Provide the (x, y) coordinate of the cell's center where the given text is located.  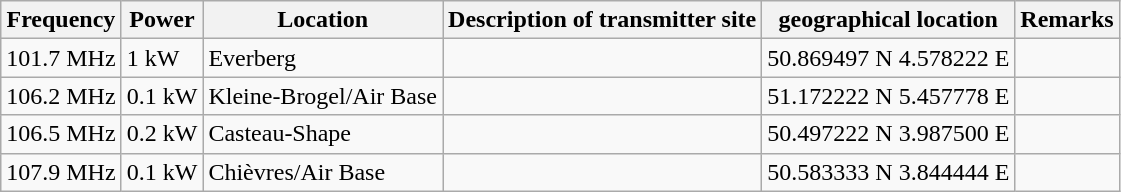
Power (162, 20)
Kleine-Brogel/Air Base (323, 96)
106.5 MHz (61, 134)
106.2 MHz (61, 96)
Casteau-Shape (323, 134)
107.9 MHz (61, 172)
50.583333 N 3.844444 E (888, 172)
50.869497 N 4.578222 E (888, 58)
51.172222 N 5.457778 E (888, 96)
Description of transmitter site (602, 20)
geographical location (888, 20)
Remarks (1067, 20)
50.497222 N 3.987500 E (888, 134)
101.7 MHz (61, 58)
0.2 kW (162, 134)
Frequency (61, 20)
Location (323, 20)
Chièvres/Air Base (323, 172)
1 kW (162, 58)
Everberg (323, 58)
